Return the (X, Y) coordinate for the center point of the cell that contains the specified text.  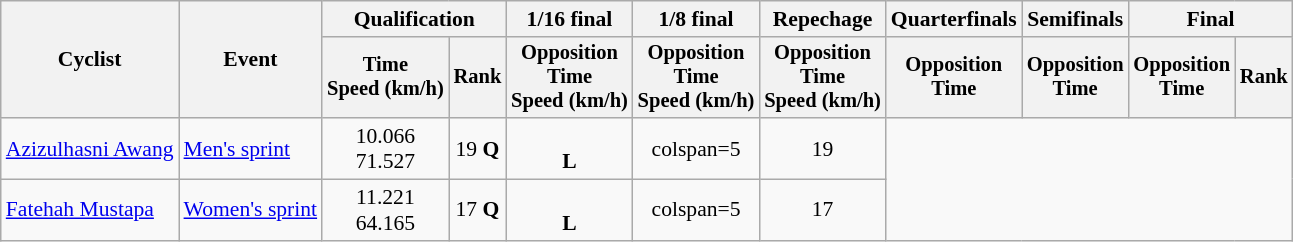
Quarterfinals (954, 19)
Event (251, 60)
17 (822, 210)
Men's sprint (251, 148)
1/8 final (696, 19)
Final (1210, 19)
Azizulhasni Awang (90, 148)
17 Q (478, 210)
Qualification (414, 19)
Semifinals (1076, 19)
TimeSpeed (km/h) (386, 78)
Cyclist (90, 60)
19 (822, 148)
Fatehah Mustapa (90, 210)
1/16 final (570, 19)
Women's sprint (251, 210)
10.06671.527 (386, 148)
Repechage (822, 19)
11.22164.165 (386, 210)
19 Q (478, 148)
